Capture the cell that displays the provided text and extract its (x, y) central coordinate. 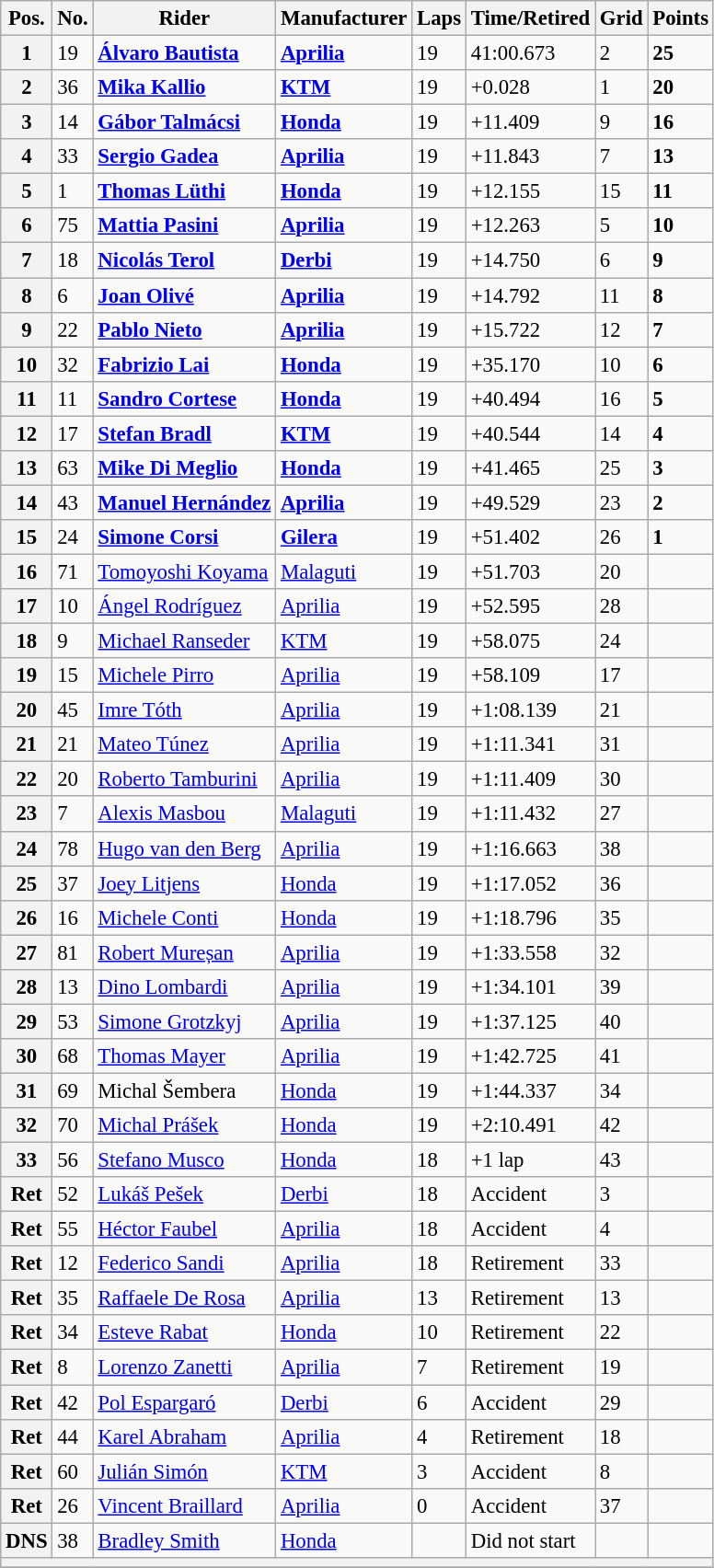
Dino Lombardi (184, 987)
Pol Espargaró (184, 1402)
52 (73, 1194)
71 (73, 571)
Hugo van den Berg (184, 848)
Karel Abraham (184, 1436)
+11.409 (530, 122)
Tomoyoshi Koyama (184, 571)
Roberto Tamburini (184, 779)
Mike Di Meglio (184, 468)
81 (73, 952)
Mika Kallio (184, 87)
Robert Mureșan (184, 952)
Simone Grotzkyj (184, 1021)
+41.465 (530, 468)
Manuel Hernández (184, 502)
+51.703 (530, 571)
Vincent Braillard (184, 1505)
Pablo Nieto (184, 329)
Rider (184, 18)
+11.843 (530, 156)
+1:16.663 (530, 848)
Fabrizio Lai (184, 364)
+1:34.101 (530, 987)
+14.792 (530, 295)
56 (73, 1160)
Bradley Smith (184, 1540)
Julián Simón (184, 1471)
+15.722 (530, 329)
Lukáš Pešek (184, 1194)
0 (440, 1505)
Michele Pirro (184, 675)
+1:44.337 (530, 1090)
Did not start (530, 1540)
Joey Litjens (184, 883)
+40.494 (530, 398)
+49.529 (530, 502)
Nicolás Terol (184, 260)
Thomas Lüthi (184, 191)
69 (73, 1090)
55 (73, 1229)
Pos. (27, 18)
+51.402 (530, 537)
41:00.673 (530, 53)
Imre Tóth (184, 710)
Gilera (344, 537)
+58.109 (530, 675)
Michael Ranseder (184, 641)
Sandro Cortese (184, 398)
+1:33.558 (530, 952)
Mateo Túnez (184, 744)
Gábor Talmácsi (184, 122)
Raffaele De Rosa (184, 1298)
+0.028 (530, 87)
+14.750 (530, 260)
Manufacturer (344, 18)
Mattia Pasini (184, 225)
53 (73, 1021)
Lorenzo Zanetti (184, 1367)
Stefan Bradl (184, 433)
+1:17.052 (530, 883)
60 (73, 1471)
Federico Sandi (184, 1263)
39 (622, 987)
+1:11.341 (530, 744)
Héctor Faubel (184, 1229)
40 (622, 1021)
Sergio Gadea (184, 156)
Laps (440, 18)
+58.075 (530, 641)
+52.595 (530, 606)
Thomas Mayer (184, 1056)
DNS (27, 1540)
78 (73, 848)
Points (681, 18)
68 (73, 1056)
+1:42.725 (530, 1056)
Ángel Rodríguez (184, 606)
Stefano Musco (184, 1160)
No. (73, 18)
Joan Olivé (184, 295)
+1:11.432 (530, 814)
41 (622, 1056)
Esteve Rabat (184, 1333)
Michal Prášek (184, 1125)
+1:37.125 (530, 1021)
44 (73, 1436)
Grid (622, 18)
45 (73, 710)
+1:18.796 (530, 917)
63 (73, 468)
+12.155 (530, 191)
+2:10.491 (530, 1125)
Time/Retired (530, 18)
Alexis Masbou (184, 814)
Michal Šembera (184, 1090)
Álvaro Bautista (184, 53)
+1:08.139 (530, 710)
+35.170 (530, 364)
+1:11.409 (530, 779)
+1 lap (530, 1160)
Michele Conti (184, 917)
+12.263 (530, 225)
Simone Corsi (184, 537)
70 (73, 1125)
+40.544 (530, 433)
75 (73, 225)
